Determine the (x, y) coordinate at the center of the cell enclosing the given text.  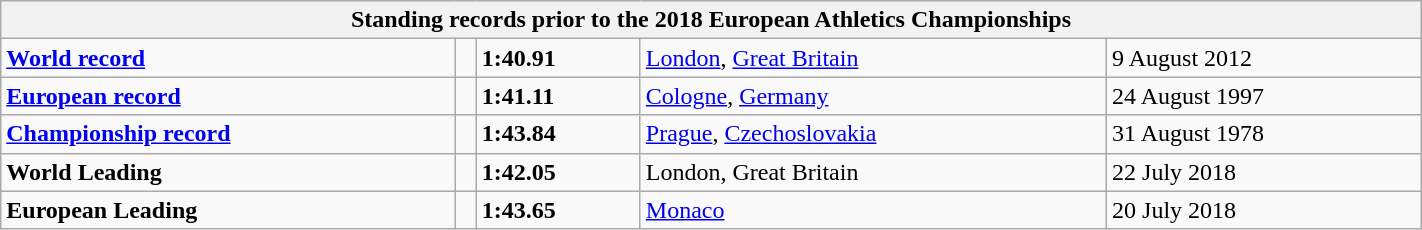
Monaco (873, 210)
9 August 2012 (1264, 58)
Championship record (228, 134)
Cologne, Germany (873, 96)
1:42.05 (558, 172)
Prague, Czechoslovakia (873, 134)
1:43.65 (558, 210)
24 August 1997 (1264, 96)
1:43.84 (558, 134)
20 July 2018 (1264, 210)
22 July 2018 (1264, 172)
1:40.91 (558, 58)
Standing records prior to the 2018 European Athletics Championships (711, 20)
1:41.11 (558, 96)
31 August 1978 (1264, 134)
European Leading (228, 210)
World record (228, 58)
World Leading (228, 172)
European record (228, 96)
